From the cell containing the given text, extract its center point as [x, y] coordinate. 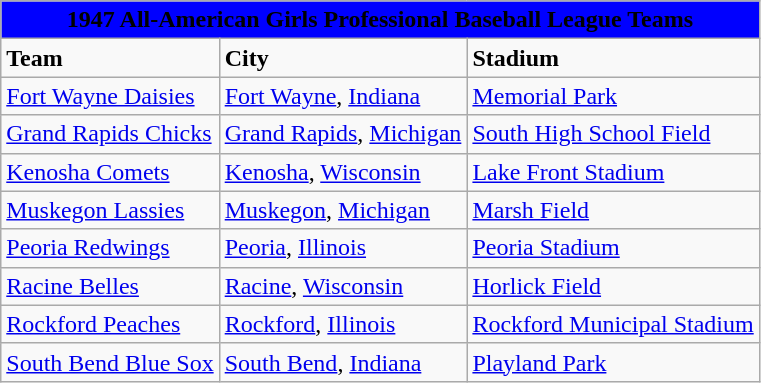
Marsh Field [613, 210]
Playland Park [613, 362]
Racine, Wisconsin [343, 286]
South High School Field [613, 134]
Peoria Redwings [110, 248]
Grand Rapids Chicks [110, 134]
Fort Wayne, Indiana [343, 96]
Rockford Peaches [110, 324]
Stadium [613, 58]
Racine Belles [110, 286]
Muskegon Lassies [110, 210]
1947 All-American Girls Professional Baseball League Teams [380, 20]
Rockford, Illinois [343, 324]
Peoria Stadium [613, 248]
Kenosha, Wisconsin [343, 172]
Memorial Park [613, 96]
City [343, 58]
South Bend, Indiana [343, 362]
Grand Rapids, Michigan [343, 134]
Kenosha Comets [110, 172]
Rockford Municipal Stadium [613, 324]
Muskegon, Michigan [343, 210]
Team [110, 58]
South Bend Blue Sox [110, 362]
Horlick Field [613, 286]
Lake Front Stadium [613, 172]
Peoria, Illinois [343, 248]
Fort Wayne Daisies [110, 96]
